Identify which cell holds the provided text, then report its [x, y] central coordinate. 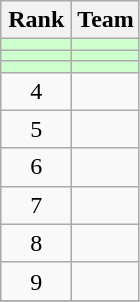
Team [106, 20]
9 [36, 281]
5 [36, 129]
6 [36, 167]
Rank [36, 20]
8 [36, 243]
7 [36, 205]
4 [36, 91]
